Return the [X, Y] coordinate for the center point of the cell that contains the specified text.  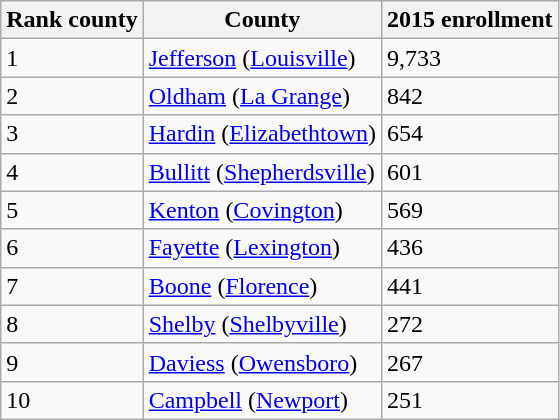
Rank county [72, 20]
Campbell (Newport) [262, 400]
251 [470, 400]
654 [470, 134]
569 [470, 210]
842 [470, 96]
Daviess (Owensboro) [262, 362]
2 [72, 96]
Oldham (La Grange) [262, 96]
9 [72, 362]
441 [470, 286]
Boone (Florence) [262, 286]
Fayette (Lexington) [262, 248]
Shelby (Shelbyville) [262, 324]
8 [72, 324]
4 [72, 172]
601 [470, 172]
5 [72, 210]
272 [470, 324]
267 [470, 362]
2015 enrollment [470, 20]
County [262, 20]
9,733 [470, 58]
436 [470, 248]
Hardin (Elizabethtown) [262, 134]
Jefferson (Louisville) [262, 58]
7 [72, 286]
Kenton (Covington) [262, 210]
Bullitt (Shepherdsville) [262, 172]
6 [72, 248]
3 [72, 134]
1 [72, 58]
10 [72, 400]
